For the text-containing cell, return its midpoint in [X, Y] coordinate format. 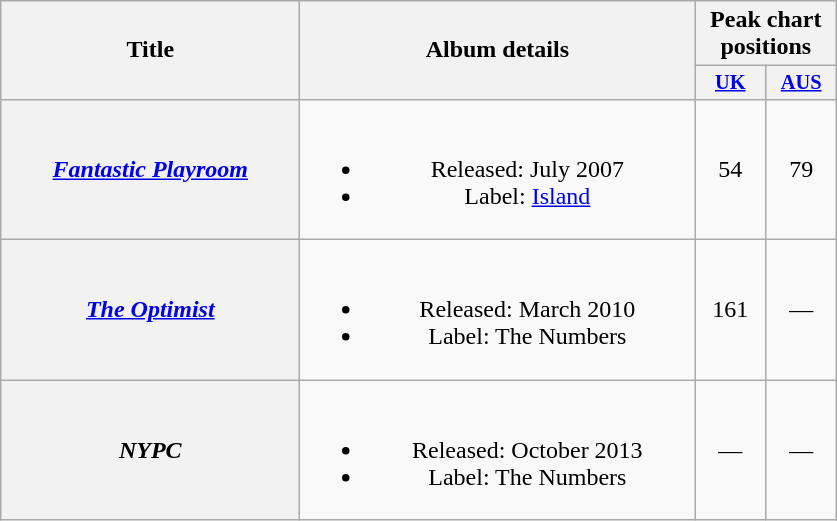
79 [802, 169]
Peak chartpositions [766, 34]
AUS [802, 83]
The Optimist [150, 310]
Released: October 2013Label: The Numbers [498, 450]
NYPC [150, 450]
UK [730, 83]
Album details [498, 50]
54 [730, 169]
Fantastic Playroom [150, 169]
Title [150, 50]
161 [730, 310]
Released: March 2010Label: The Numbers [498, 310]
Released: July 2007Label: Island [498, 169]
